Capture the cell that displays the provided text and extract its [x, y] central coordinate. 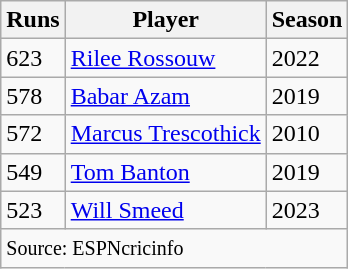
Runs [33, 20]
549 [33, 172]
572 [33, 134]
2023 [307, 210]
Marcus Trescothick [166, 134]
578 [33, 96]
Season [307, 20]
Player [166, 20]
Will Smeed [166, 210]
2022 [307, 58]
Source: ESPNcricinfo [174, 248]
Tom Banton [166, 172]
Rilee Rossouw [166, 58]
Babar Azam [166, 96]
523 [33, 210]
623 [33, 58]
2010 [307, 134]
